Pinpoint the cell where the given text exists, returning its [x, y] midpoint coordinate. 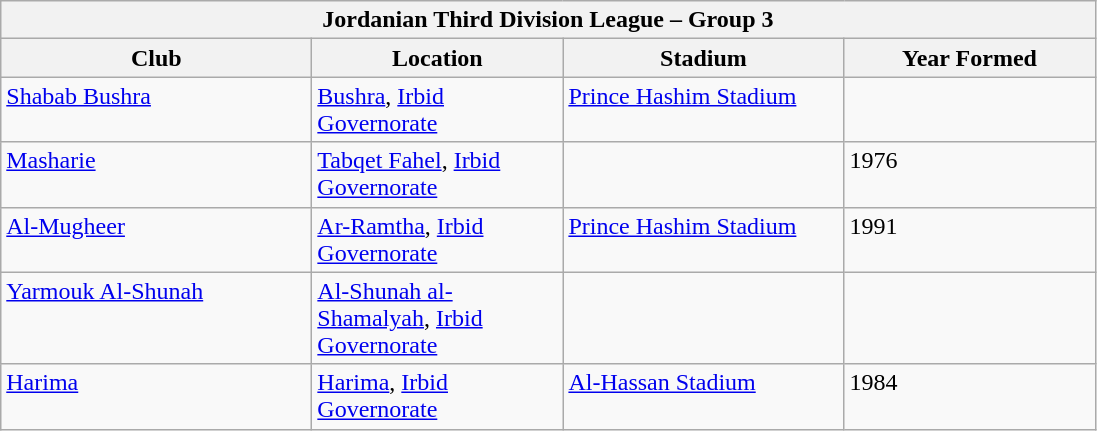
Shabab Bushra [156, 110]
Al-Hassan Stadium [704, 396]
1976 [970, 174]
1991 [970, 240]
Masharie [156, 174]
Al-Shunah al-Shamalyah, Irbid Governorate [438, 318]
Yarmouk Al-Shunah [156, 318]
Location [438, 58]
Jordanian Third Division League – Group 3 [548, 20]
Harima [156, 396]
Tabqet Fahel, Irbid Governorate [438, 174]
1984 [970, 396]
Stadium [704, 58]
Al-Mugheer [156, 240]
Year Formed [970, 58]
Bushra, Irbid Governorate [438, 110]
Harima, Irbid Governorate [438, 396]
Ar-Ramtha, Irbid Governorate [438, 240]
Club [156, 58]
